Return the (x, y) coordinate for the center point of the cell that contains the specified text.  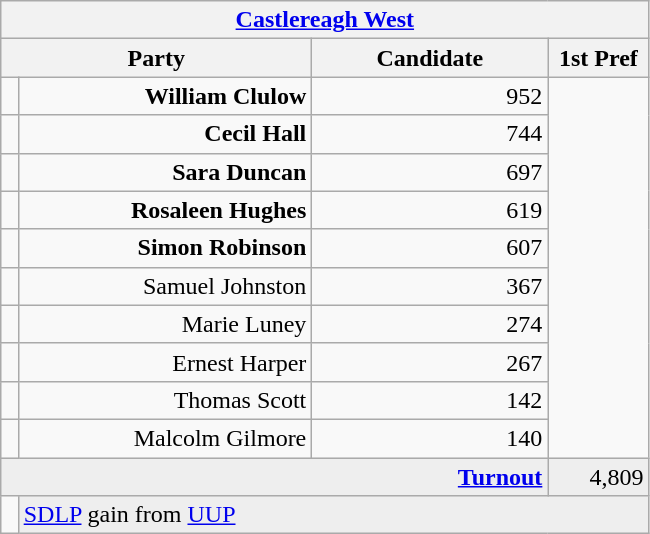
607 (430, 248)
952 (430, 96)
Cecil Hall (165, 134)
619 (430, 210)
Simon Robinson (165, 248)
Rosaleen Hughes (165, 210)
Ernest Harper (165, 362)
Marie Luney (165, 324)
1st Pref (598, 58)
William Clulow (165, 96)
4,809 (598, 477)
274 (430, 324)
Castlereagh West (325, 20)
697 (430, 172)
140 (430, 438)
267 (430, 362)
Candidate (430, 58)
Malcolm Gilmore (165, 438)
Samuel Johnston (165, 286)
744 (430, 134)
367 (430, 286)
Turnout (274, 477)
SDLP gain from UUP (334, 515)
142 (430, 400)
Sara Duncan (165, 172)
Party (156, 58)
Thomas Scott (165, 400)
